From the cell containing the given text, extract its center point as [X, Y] coordinate. 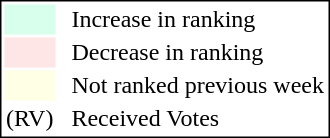
(RV) [29, 119]
Decrease in ranking [198, 53]
Not ranked previous week [198, 85]
Increase in ranking [198, 19]
Received Votes [198, 119]
